From the cell containing the given text, extract its center point as (x, y) coordinate. 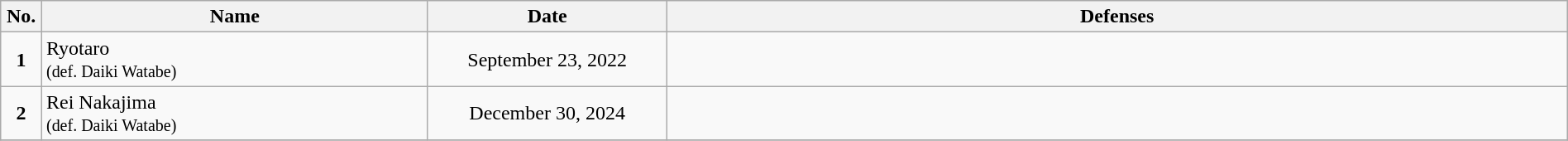
Rei Nakajima(def. Daiki Watabe) (235, 113)
2 (22, 113)
December 30, 2024 (547, 113)
1 (22, 60)
September 23, 2022 (547, 60)
Defenses (1116, 17)
Name (235, 17)
No. (22, 17)
Date (547, 17)
Ryotaro (def. Daiki Watabe) (235, 60)
